Extract the [x, y] coordinate from the center of the cell holding the provided text.  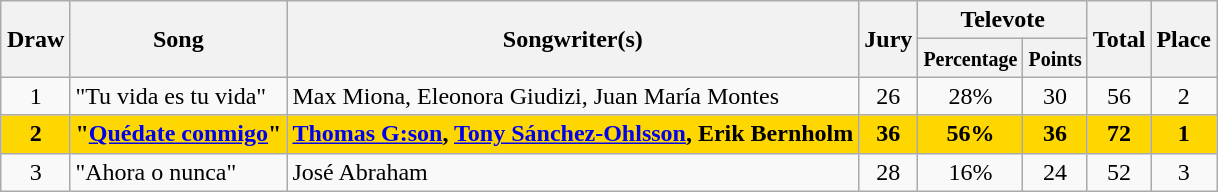
Total [1119, 39]
Thomas G:son, Tony Sánchez-Ohlsson, Erik Bernholm [573, 134]
Max Miona, Eleonora Giudizi, Juan María Montes [573, 96]
José Abraham [573, 172]
72 [1119, 134]
Draw [35, 39]
Songwriter(s) [573, 39]
Song [178, 39]
24 [1055, 172]
56% [970, 134]
28 [888, 172]
30 [1055, 96]
Televote [1002, 20]
28% [970, 96]
Jury [888, 39]
Place [1184, 39]
26 [888, 96]
56 [1119, 96]
16% [970, 172]
"Tu vida es tu vida" [178, 96]
52 [1119, 172]
"Quédate conmigo" [178, 134]
"Ahora o nunca" [178, 172]
Percentage [970, 58]
Points [1055, 58]
